For the text-containing cell, return its midpoint in (x, y) coordinate format. 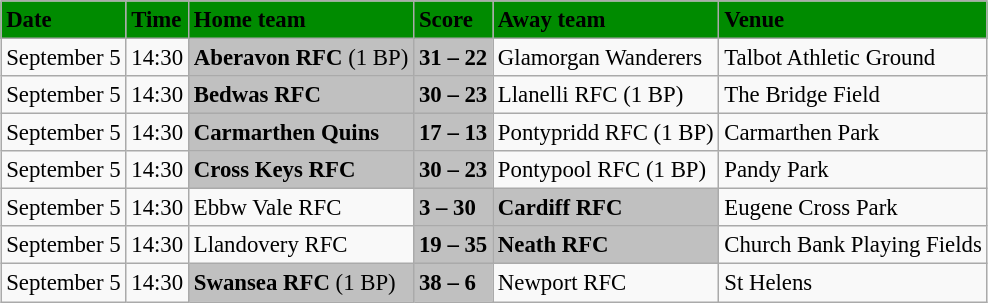
Aberavon RFC (1 BP) (300, 57)
Pandy Park (853, 170)
Away team (606, 20)
Neath RFC (606, 245)
Venue (853, 20)
Time (158, 20)
38 – 6 (454, 283)
Carmarthen Quins (300, 133)
The Bridge Field (853, 95)
Eugene Cross Park (853, 208)
Llanelli RFC (1 BP) (606, 95)
Carmarthen Park (853, 133)
Llandovery RFC (300, 245)
St Helens (853, 283)
Glamorgan Wanderers (606, 57)
Swansea RFC (1 BP) (300, 283)
Date (64, 20)
Score (454, 20)
17 – 13 (454, 133)
Bedwas RFC (300, 95)
Newport RFC (606, 283)
Cross Keys RFC (300, 170)
Ebbw Vale RFC (300, 208)
Talbot Athletic Ground (853, 57)
3 – 30 (454, 208)
Church Bank Playing Fields (853, 245)
Cardiff RFC (606, 208)
Pontypridd RFC (1 BP) (606, 133)
19 – 35 (454, 245)
31 – 22 (454, 57)
Home team (300, 20)
Pontypool RFC (1 BP) (606, 170)
